Locate the cell with the specified text and output its [X, Y] center coordinate. 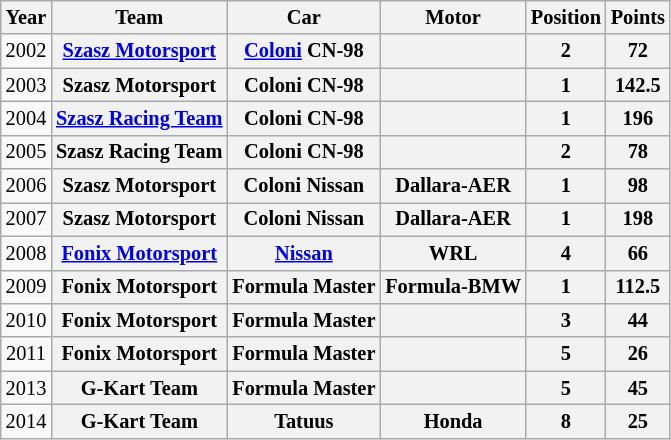
26 [638, 354]
Position [566, 17]
2013 [26, 388]
2014 [26, 421]
112.5 [638, 287]
2010 [26, 320]
3 [566, 320]
Motor [453, 17]
78 [638, 152]
Points [638, 17]
44 [638, 320]
72 [638, 51]
2002 [26, 51]
66 [638, 253]
2009 [26, 287]
Formula-BMW [453, 287]
WRL [453, 253]
2006 [26, 186]
98 [638, 186]
2003 [26, 85]
Tatuus [304, 421]
196 [638, 118]
2007 [26, 219]
Car [304, 17]
25 [638, 421]
Team [139, 17]
2004 [26, 118]
4 [566, 253]
Nissan [304, 253]
198 [638, 219]
45 [638, 388]
142.5 [638, 85]
Year [26, 17]
2008 [26, 253]
8 [566, 421]
Honda [453, 421]
2005 [26, 152]
2011 [26, 354]
